Provide the [x, y] coordinate of the cell's center where the given text is located.  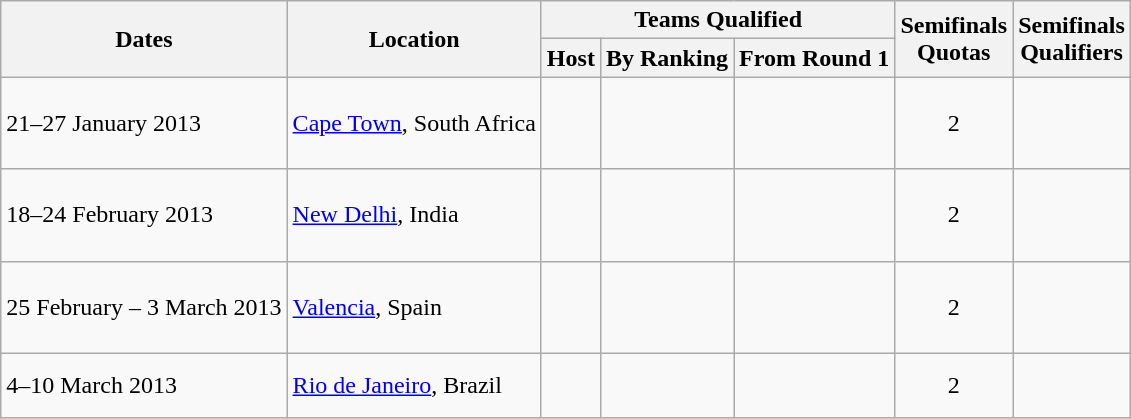
25 February – 3 March 2013 [144, 307]
Rio de Janeiro, Brazil [414, 386]
Location [414, 39]
Dates [144, 39]
New Delhi, India [414, 215]
From Round 1 [814, 58]
SemifinalsQualifiers [1072, 39]
SemifinalsQuotas [954, 39]
Teams Qualified [718, 20]
4–10 March 2013 [144, 386]
Cape Town, South Africa [414, 123]
18–24 February 2013 [144, 215]
21–27 January 2013 [144, 123]
Host [570, 58]
By Ranking [666, 58]
Valencia, Spain [414, 307]
